From the cell containing the given text, extract its center point as [X, Y] coordinate. 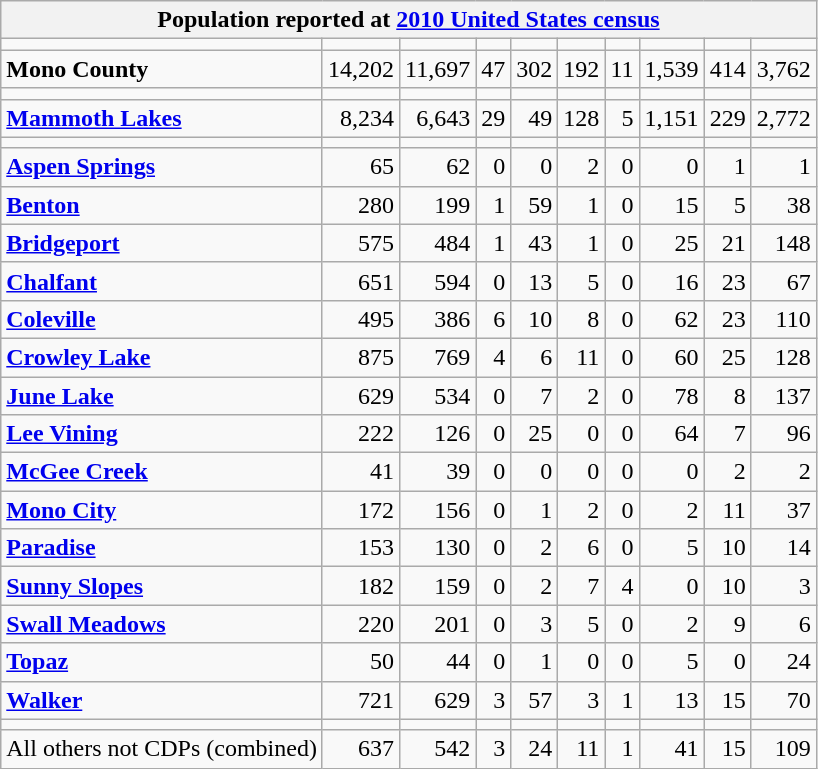
875 [360, 357]
Bridgeport [162, 243]
47 [494, 69]
65 [360, 167]
148 [784, 243]
1,151 [672, 118]
44 [438, 662]
Swall Meadows [162, 624]
172 [360, 510]
16 [672, 281]
Paradise [162, 548]
156 [438, 510]
67 [784, 281]
60 [672, 357]
Lee Vining [162, 434]
Mono City [162, 510]
11,697 [438, 69]
229 [728, 118]
126 [438, 434]
All others not CDPs (combined) [162, 749]
21 [728, 243]
651 [360, 281]
721 [360, 700]
414 [728, 69]
159 [438, 586]
McGee Creek [162, 472]
484 [438, 243]
57 [534, 700]
3,762 [784, 69]
14,202 [360, 69]
220 [360, 624]
Aspen Springs [162, 167]
386 [438, 319]
280 [360, 205]
542 [438, 749]
182 [360, 586]
Coleville [162, 319]
50 [360, 662]
201 [438, 624]
39 [438, 472]
137 [784, 395]
43 [534, 243]
29 [494, 118]
59 [534, 205]
153 [360, 548]
302 [534, 69]
Benton [162, 205]
1,539 [672, 69]
14 [784, 548]
70 [784, 700]
Sunny Slopes [162, 586]
110 [784, 319]
9 [728, 624]
8,234 [360, 118]
38 [784, 205]
78 [672, 395]
96 [784, 434]
Mammoth Lakes [162, 118]
6,643 [438, 118]
June Lake [162, 395]
Chalfant [162, 281]
Population reported at 2010 United States census [408, 20]
Topaz [162, 662]
575 [360, 243]
49 [534, 118]
769 [438, 357]
594 [438, 281]
Mono County [162, 69]
534 [438, 395]
192 [582, 69]
637 [360, 749]
Crowley Lake [162, 357]
130 [438, 548]
64 [672, 434]
495 [360, 319]
199 [438, 205]
Walker [162, 700]
2,772 [784, 118]
37 [784, 510]
222 [360, 434]
109 [784, 749]
